From the cell containing the given text, extract its center point as [X, Y] coordinate. 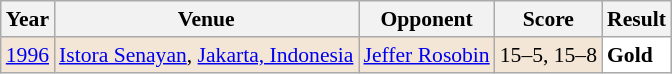
Jeffer Rosobin [426, 55]
Year [28, 19]
Istora Senayan, Jakarta, Indonesia [206, 55]
Score [548, 19]
Venue [206, 19]
Opponent [426, 19]
15–5, 15–8 [548, 55]
1996 [28, 55]
Result [636, 19]
Gold [636, 55]
